Determine the [X, Y] coordinate at the center of the cell enclosing the given text.  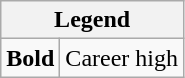
Bold [30, 58]
Legend [92, 20]
Career high [122, 58]
